Scan for the cell matching the given text and deliver its [X, Y] coordinate at center. 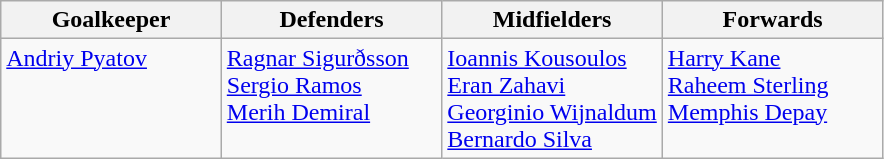
Defenders [332, 20]
Midfielders [552, 20]
Goalkeeper [112, 20]
Harry Kane Raheem Sterling Memphis Depay [772, 98]
Ioannis Kousoulos Eran Zahavi Georginio Wijnaldum Bernardo Silva [552, 98]
Ragnar Sigurðsson Sergio Ramos Merih Demiral [332, 98]
Forwards [772, 20]
Andriy Pyatov [112, 98]
